Provide the [x, y] coordinate of the cell's center where the given text is located.  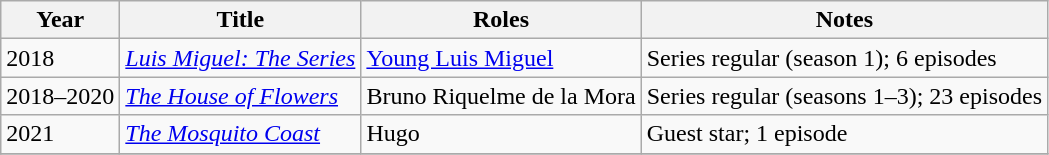
Title [240, 20]
Roles [501, 20]
The House of Flowers [240, 96]
2018 [60, 58]
Year [60, 20]
Hugo [501, 134]
Notes [844, 20]
Luis Miguel: The Series [240, 58]
Guest star; 1 episode [844, 134]
Series regular (seasons 1–3); 23 episodes [844, 96]
2018–2020 [60, 96]
Young Luis Miguel [501, 58]
2021 [60, 134]
Bruno Riquelme de la Mora [501, 96]
Series regular (season 1); 6 episodes [844, 58]
The Mosquito Coast [240, 134]
